Determine the [x, y] coordinate at the center of the cell enclosing the given text.  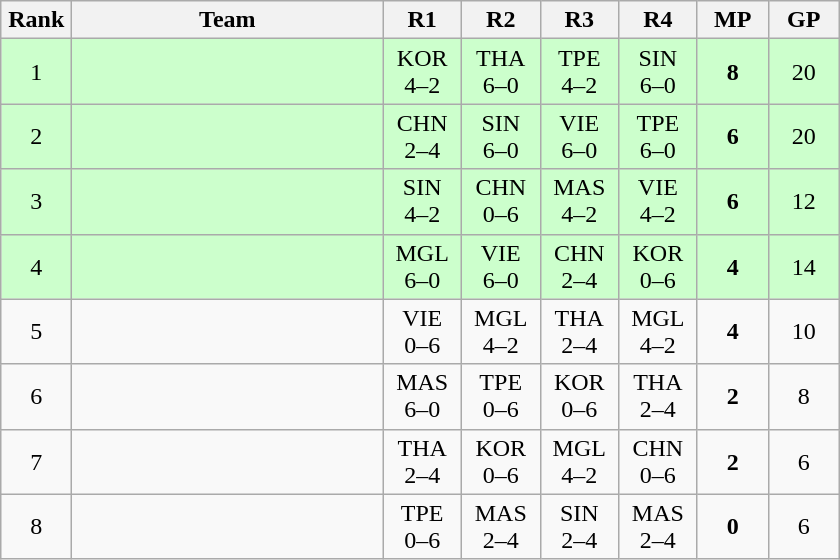
MGL6–0 [422, 266]
Team [228, 20]
MAS4–2 [580, 202]
3 [36, 202]
GP [804, 20]
TPE4–2 [580, 72]
MP [732, 20]
MAS6–0 [422, 396]
10 [804, 332]
1 [36, 72]
THA6–0 [500, 72]
R1 [422, 20]
12 [804, 202]
14 [804, 266]
VIE0–6 [422, 332]
SIN4–2 [422, 202]
R3 [580, 20]
7 [36, 462]
TPE6–0 [658, 136]
5 [36, 332]
SIN2–4 [580, 526]
R2 [500, 20]
Rank [36, 20]
R4 [658, 20]
VIE4–2 [658, 202]
KOR4–2 [422, 72]
0 [732, 526]
